Identify which cell holds the provided text, then report its (X, Y) central coordinate. 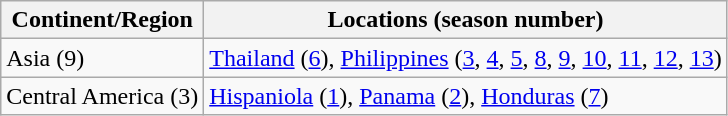
Locations (season number) (466, 20)
Asia (9) (102, 58)
Hispaniola (1), Panama (2), Honduras (7) (466, 96)
Central America (3) (102, 96)
Continent/Region (102, 20)
Thailand (6), Philippines (3, 4, 5, 8, 9, 10, 11, 12, 13) (466, 58)
